From the cell containing the given text, extract its center point as [x, y] coordinate. 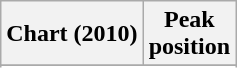
Peakposition [189, 34]
Chart (2010) [72, 34]
